Search for the cell housing the specified text and yield its (x, y) center coordinate. 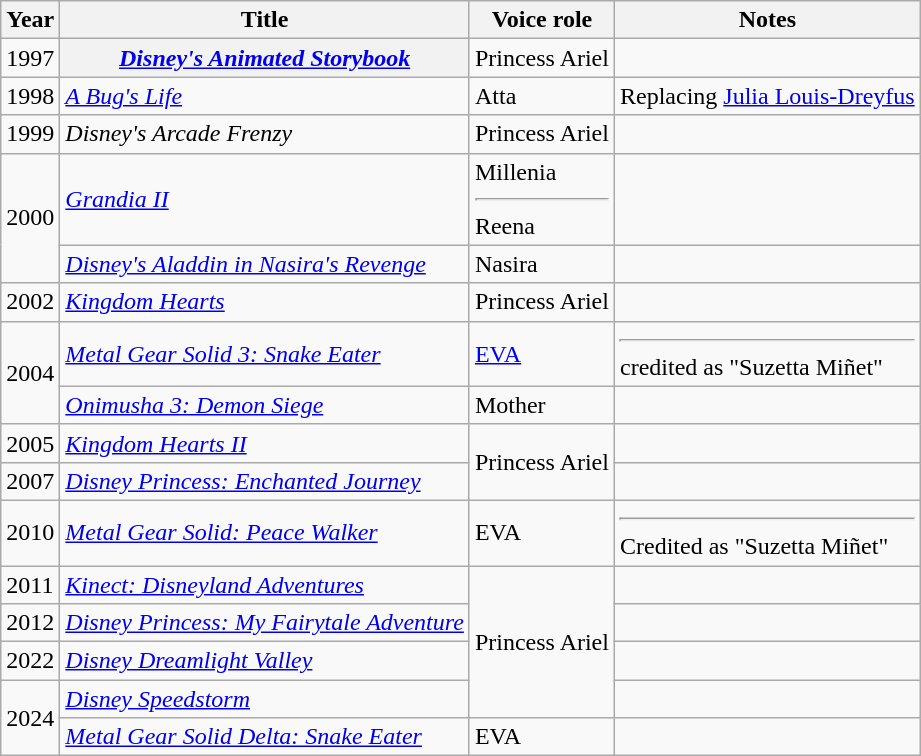
2005 (30, 443)
Title (265, 20)
Nasira (542, 264)
Disney's Arcade Frenzy (265, 134)
Disney Princess: My Fairytale Adventure (265, 623)
Replacing Julia Louis-Dreyfus (767, 96)
Kingdom Hearts (265, 302)
MilleniaReena (542, 199)
Kingdom Hearts II (265, 443)
Credited as "Suzetta Miñet" (767, 532)
Metal Gear Solid 3: Snake Eater (265, 354)
2024 (30, 718)
2002 (30, 302)
Grandia II (265, 199)
credited as "Suzetta Miñet" (767, 354)
2010 (30, 532)
Kinect: Disneyland Adventures (265, 585)
Metal Gear Solid Delta: Snake Eater (265, 737)
Voice role (542, 20)
Disney Princess: Enchanted Journey (265, 481)
Atta (542, 96)
2012 (30, 623)
2022 (30, 661)
A Bug's Life (265, 96)
1999 (30, 134)
Disney's Animated Storybook (265, 58)
Disney Speedstorm (265, 699)
Year (30, 20)
1997 (30, 58)
Notes (767, 20)
Metal Gear Solid: Peace Walker (265, 532)
Disney's Aladdin in Nasira's Revenge (265, 264)
2011 (30, 585)
2000 (30, 218)
1998 (30, 96)
Disney Dreamlight Valley (265, 661)
Onimusha 3: Demon Siege (265, 405)
Mother (542, 405)
2007 (30, 481)
2004 (30, 372)
